Find where the given text appears and provide that cell's center as (X, Y) coordinate. 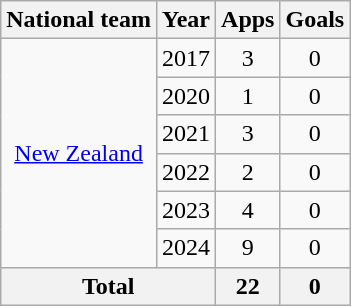
2022 (186, 172)
2017 (186, 58)
Total (108, 286)
New Zealand (79, 153)
Apps (248, 20)
1 (248, 96)
22 (248, 286)
2 (248, 172)
9 (248, 248)
2021 (186, 134)
4 (248, 210)
Goals (315, 20)
2024 (186, 248)
2020 (186, 96)
National team (79, 20)
Year (186, 20)
2023 (186, 210)
